Scan for the cell matching the given text and deliver its (X, Y) coordinate at center. 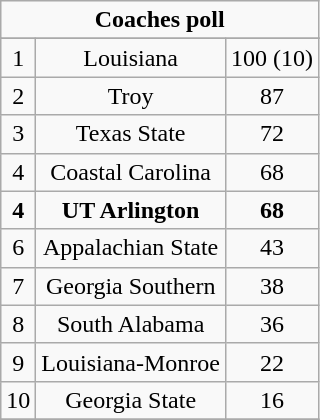
87 (272, 96)
7 (18, 286)
72 (272, 134)
Coaches poll (160, 20)
100 (10) (272, 58)
Georgia State (131, 400)
3 (18, 134)
Texas State (131, 134)
Georgia Southern (131, 286)
UT Arlington (131, 210)
9 (18, 362)
36 (272, 324)
8 (18, 324)
6 (18, 248)
2 (18, 96)
Appalachian State (131, 248)
Louisiana-Monroe (131, 362)
Troy (131, 96)
16 (272, 400)
Louisiana (131, 58)
10 (18, 400)
22 (272, 362)
Coastal Carolina (131, 172)
43 (272, 248)
South Alabama (131, 324)
1 (18, 58)
38 (272, 286)
